Search for the cell housing the specified text and yield its (x, y) center coordinate. 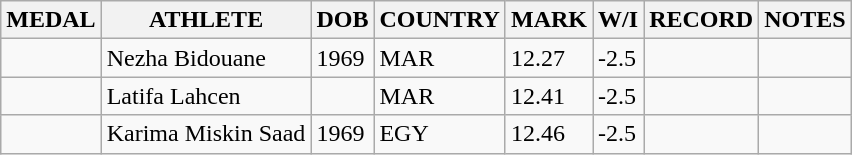
DOB (342, 20)
W/I (618, 20)
MARK (548, 20)
EGY (440, 134)
Karima Miskin Saad (206, 134)
Nezha Bidouane (206, 58)
ATHLETE (206, 20)
Latifa Lahcen (206, 96)
COUNTRY (440, 20)
NOTES (805, 20)
12.41 (548, 96)
MEDAL (51, 20)
RECORD (702, 20)
12.46 (548, 134)
12.27 (548, 58)
